Return (X, Y) of the center of cell containing provided text 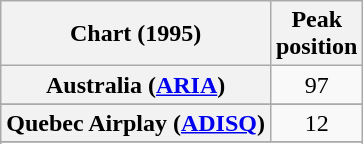
12 (316, 123)
Peakposition (316, 34)
97 (316, 85)
Australia (ARIA) (136, 85)
Quebec Airplay (ADISQ) (136, 123)
Chart (1995) (136, 34)
